Return [x, y] of the center of cell containing provided text 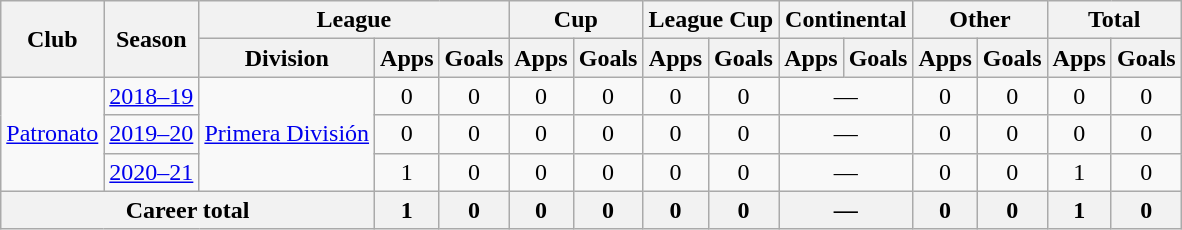
Continental [846, 20]
Cup [576, 20]
Other [980, 20]
2019–20 [152, 134]
Total [1114, 20]
2018–19 [152, 96]
2020–21 [152, 172]
Season [152, 39]
Club [52, 39]
League Cup [711, 20]
Patronato [52, 134]
Division [287, 58]
Career total [188, 210]
League [354, 20]
Primera División [287, 134]
